From the cell containing the given text, extract its center point as (x, y) coordinate. 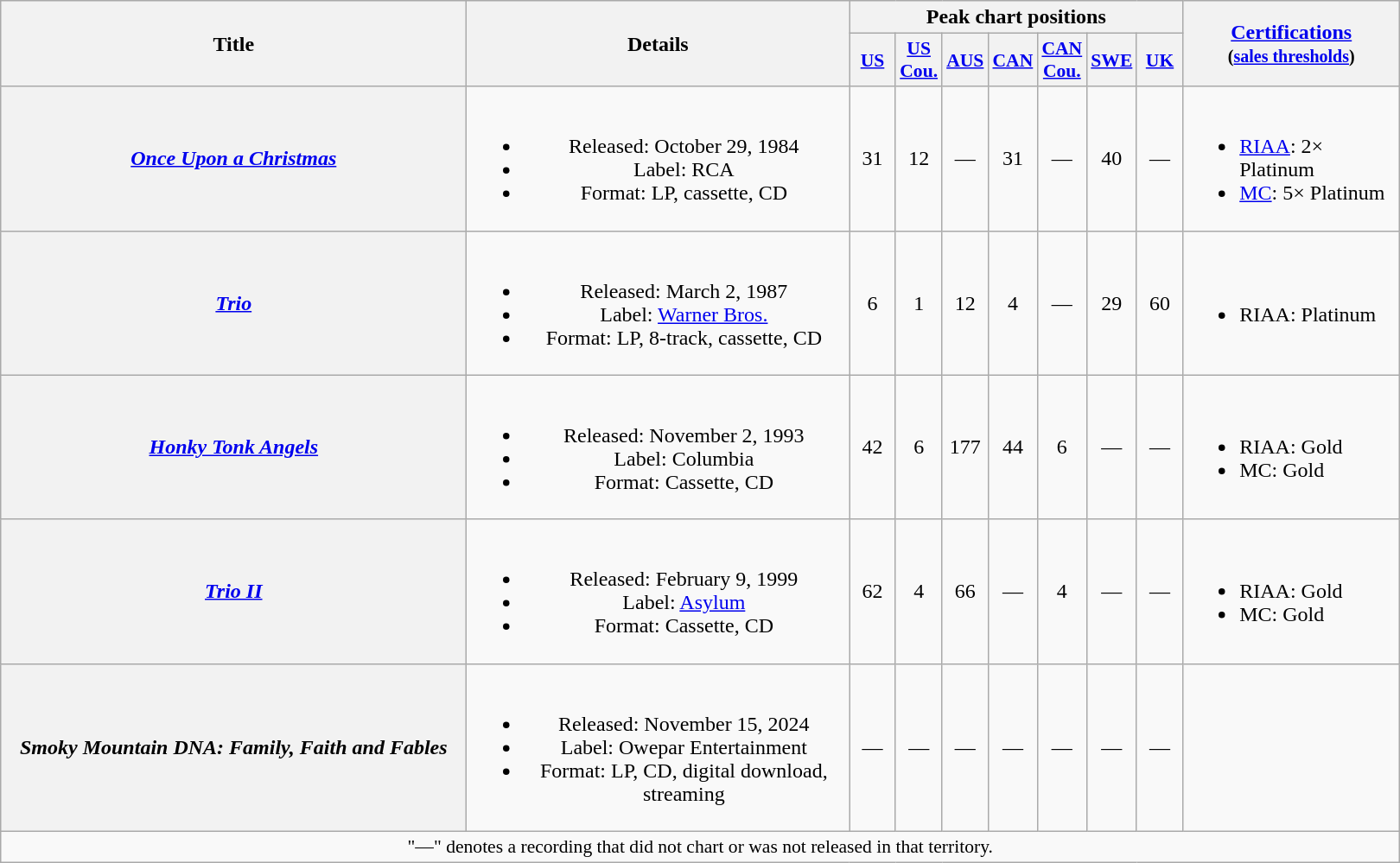
1 (919, 302)
USCou. (919, 60)
Smoky Mountain DNA: Family, Faith and Fables (233, 747)
Honky Tonk Angels (233, 447)
RIAA: 2× PlatinumMC: 5× Platinum (1291, 159)
40 (1111, 159)
Released: November 15, 2024Label: Owepar EntertainmentFormat: LP, CD, digital download, streaming (659, 747)
"—" denotes a recording that did not chart or was not released in that territory. (700, 847)
60 (1160, 302)
RIAA: Platinum (1291, 302)
Details (659, 43)
Title (233, 43)
US (873, 60)
Trio II (233, 591)
Released: October 29, 1984Label: RCAFormat: LP, cassette, CD (659, 159)
Released: February 9, 1999Label: AsylumFormat: Cassette, CD (659, 591)
AUS (964, 60)
UK (1160, 60)
Released: November 2, 1993Label: ColumbiaFormat: Cassette, CD (659, 447)
Trio (233, 302)
Peak chart positions (1016, 17)
Once Upon a Christmas (233, 159)
CAN (1013, 60)
Released: March 2, 1987Label: Warner Bros.Format: LP, 8-track, cassette, CD (659, 302)
62 (873, 591)
SWE (1111, 60)
177 (964, 447)
Certifications(sales thresholds) (1291, 43)
66 (964, 591)
44 (1013, 447)
CANCou. (1061, 60)
29 (1111, 302)
42 (873, 447)
